Search for the cell housing the specified text and yield its [X, Y] center coordinate. 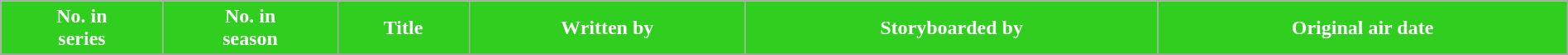
Original air date [1363, 28]
Written by [607, 28]
No. inseason [250, 28]
Storyboarded by [951, 28]
Title [404, 28]
No. inseries [82, 28]
